Pinpoint the cell where the given text exists, returning its [X, Y] midpoint coordinate. 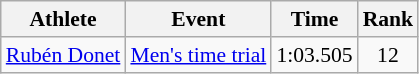
Men's time trial [198, 55]
1:03.505 [314, 55]
Rubén Donet [64, 55]
Athlete [64, 19]
12 [388, 55]
Time [314, 19]
Event [198, 19]
Rank [388, 19]
